Output the [X, Y] coordinate of the center of the cell containing the given text.  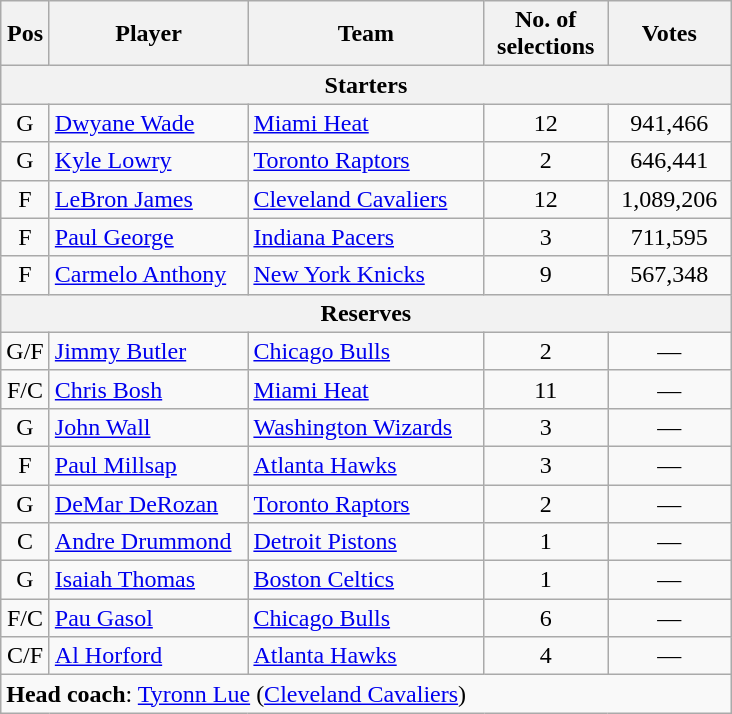
Washington Wizards [366, 427]
646,441 [670, 161]
711,595 [670, 237]
Starters [366, 85]
C/F [26, 656]
New York Knicks [366, 275]
11 [546, 389]
4 [546, 656]
567,348 [670, 275]
Head coach: Tyronn Lue (Cleveland Cavaliers) [366, 694]
Kyle Lowry [148, 161]
LeBron James [148, 199]
Pos [26, 34]
Boston Celtics [366, 580]
Paul Millsap [148, 465]
Paul George [148, 237]
G/F [26, 351]
Cleveland Cavaliers [366, 199]
Player [148, 34]
941,466 [670, 123]
Votes [670, 34]
9 [546, 275]
Detroit Pistons [366, 542]
Jimmy Butler [148, 351]
Reserves [366, 313]
Dwyane Wade [148, 123]
Andre Drummond [148, 542]
No. of selections [546, 34]
Carmelo Anthony [148, 275]
Team [366, 34]
Indiana Pacers [366, 237]
6 [546, 618]
Al Horford [148, 656]
Chris Bosh [148, 389]
1,089,206 [670, 199]
DeMar DeRozan [148, 503]
Pau Gasol [148, 618]
Isaiah Thomas [148, 580]
John Wall [148, 427]
C [26, 542]
